Return the (x, y) coordinate for the center point of the cell that contains the specified text.  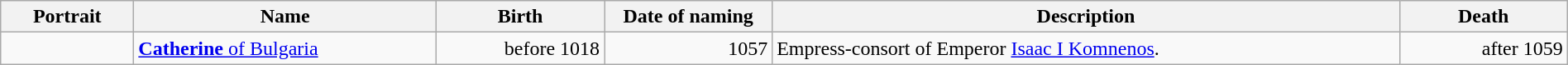
Empress-consort of Emperor Isaac I Komnenos. (1087, 48)
Description (1087, 17)
Death (1484, 17)
Name (285, 17)
Portrait (68, 17)
1057 (688, 48)
before 1018 (521, 48)
Catherine of Bulgaria (285, 48)
after 1059 (1484, 48)
Birth (521, 17)
Date of naming (688, 17)
